Determine the (X, Y) coordinate at the center of the cell enclosing the given text.  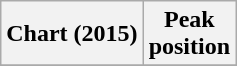
Chart (2015) (72, 34)
Peakposition (189, 34)
